Detect which cell encompasses the target text, then output its (X, Y) center coordinate. 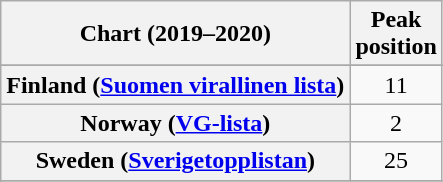
Chart (2019–2020) (176, 34)
Norway (VG-lista) (176, 123)
11 (396, 85)
Finland (Suomen virallinen lista) (176, 85)
2 (396, 123)
Sweden (Sverigetopplistan) (176, 161)
Peakposition (396, 34)
25 (396, 161)
